Provide the [x, y] coordinate of the cell's center where the given text is located.  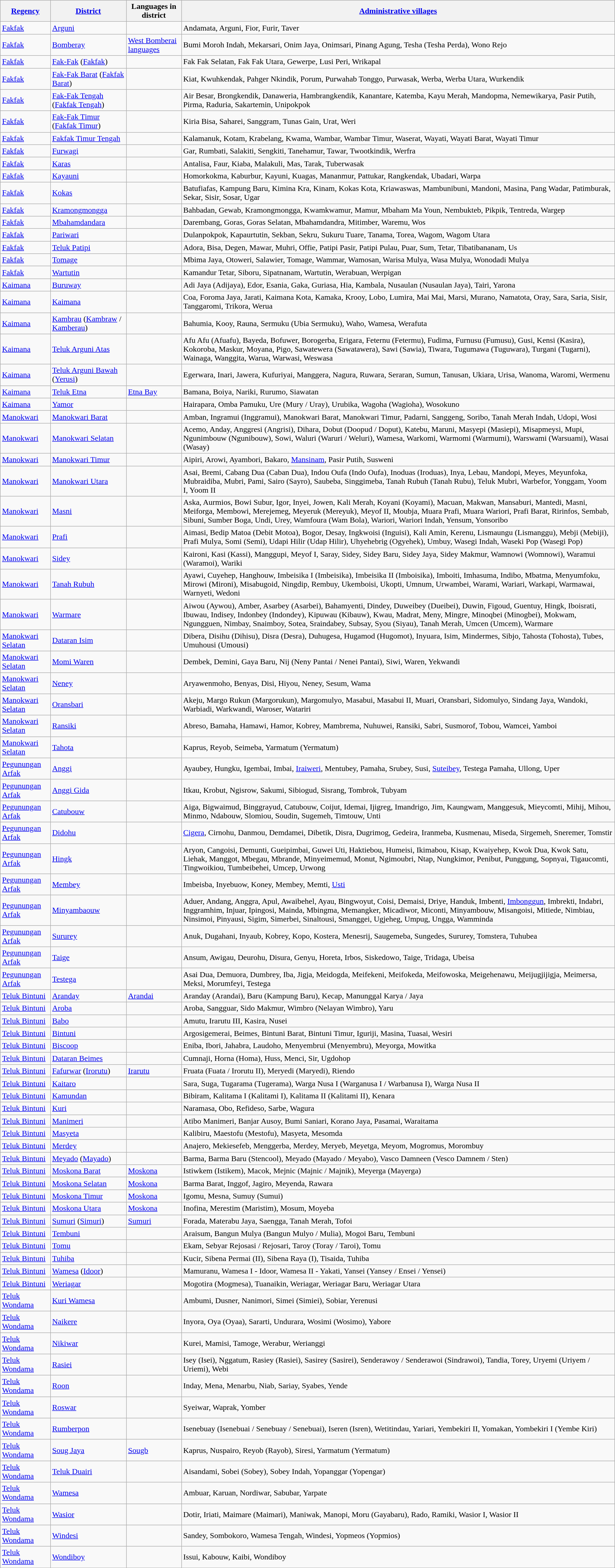
Hingk [88, 858]
Moskona Timur [88, 1196]
Tembuni [88, 1233]
Karas [88, 163]
Gar, Rumbati, Salakiti, Sengkiti, Tanehamur, Tawar, Twootkindik, Werfra [398, 151]
Sidey [88, 559]
Dataran Isim [88, 640]
Amban, Ingramui (Inggramui), Manokwari Barat, Manokwari Timur, Padarni, Sanggeng, Soribo, Tanah Merah Indah, Udopi, Wosi [398, 417]
Yamor [88, 404]
Atibo Manimeri, Banjar Ausoy, Bumi Saniari, Korano Jaya, Pasamai, Waraitama [398, 1121]
Aroba [88, 1008]
Batufiafas, Kampung Baru, Kimina Kra, Kinam, Kokas Kota, Kriawaswas, Mambunibuni, Mandoni, Masina, Pang Wadar, Patimburak, Sekar, Sisir, Sosar, Ugar [398, 193]
Irarutu [154, 1071]
Forada, Materabu Jaya, Saengga, Tanah Merah, Tofoi [398, 1221]
Didohu [88, 833]
Catubouw [88, 811]
Momi Waren [88, 662]
Aipiri, Arowi, Ayambori, Bakaro, Mansinam, Pasir Putih, Susweni [398, 459]
Amutu, Irarutu III, Kasira, Nusei [398, 1021]
Fak Fak Selatan, Fak Fak Utara, Gewerpe, Lusi Peri, Wrikapal [398, 62]
Isenebuay (Isenebuai / Senebuay / Senebuai), Iseren (Isren), Wetitindau, Yariari, Yembekiri II, Yomakan, Yombekiri I (Yembe Kiri) [398, 1429]
Egerwara, Inari, Jawera, Kufuriyai, Manggera, Nagura, Ruwara, Seraran, Sumun, Tanusan, Ukiara, Urisa, Wanoma, Waromi, Wermenu [398, 375]
Dibera, Disihu (Dihisu), Disra (Desra), Duhugesa, Hugamod (Hugomot), Inyuara, Isim, Mindermes, Sibjo, Tahosta (Tohosta), Tubes, Umuhousi (Umousi) [398, 640]
Manokwari Barat [88, 417]
Tahota [88, 747]
Kalibiru, Maestofu (Mestofu), Masyeta, Mesomda [398, 1134]
Antalisa, Faur, Kiaba, Malakuli, Mas, Tarak, Tuberwasak [398, 163]
Bahumia, Kooy, Rauna, Sermuku (Ubia Sermuku), Waho, Wamesa, Werafuta [398, 323]
Ayaubey, Hungku, Igembai, Imbai, Iraiweri, Mentubey, Pamaha, Srubey, Susi, Suteibey, Testega Pamaha, Ullong, Uper [398, 768]
Nikiwar [88, 1343]
Moskona Utara [88, 1208]
Naramasa, Obo, Refideso, Sarbe, Wagura [398, 1108]
Tanah Rubuh [88, 584]
Mbahamdandara [88, 222]
Imbeisba, Inyebuow, Koney, Membey, Memti, Usti [398, 885]
Moskona Selatan [88, 1183]
Fak-Fak Barat (Fakfak Barat) [88, 79]
Ambumi, Dusner, Nanimori, Simei (Simiei), Sobiar, Yerenusi [398, 1300]
Kaprus, Nuspairo, Reyob (Rayob), Siresi, Yarmatum (Yermatum) [398, 1450]
Regency [25, 11]
Anuk, Dugahani, Inyaub, Kobrey, Kopo, Kostera, Menesrij, Saugemeba, Sungedes, Sururey, Tomstera, Tuhubea [398, 936]
Masyeta [88, 1134]
Cigera, Cirnohu, Danmou, Demdamei, Dibetik, Disra, Dugrimog, Gedeira, Iranmeba, Kusmenau, Miseda, Sirgemeh, Sneremer, Tomstir [398, 833]
Aisandami, Sobei (Sobey), Sobey Indah, Yopanggar (Yopengar) [398, 1472]
Bahbadan, Gewab, Kramongmongga, Kwamkwamur, Mamur, Mbaham Ma Youn, Nembukteb, Pikpik, Tentreda, Wargep [398, 210]
Rasiei [88, 1365]
Andamata, Arguni, Fior, Furir, Taver [398, 28]
Eniba, Ibori, Jahabra, Laudoho, Menyembrui (Menyembru), Meyorga, Mowitka [398, 1046]
Anggi Gida [88, 790]
Mamuranu, Wamesa I - Idoor, Wamesa II - Yakati, Yansei (Yansey / Ensei / Yensei) [398, 1271]
Bamana, Boiya, Nariki, Rurumo, Siawatan [398, 392]
Kucir, Sibena Permai (II), Sibena Raya (I), Tisaida, Tuhiba [398, 1258]
Manokwari Timur [88, 459]
Kaironi, Kasi (Kassi), Manggupi, Meyof I, Saray, Sidey, Sidey Baru, Sidey Jaya, Sidey Makmur, Wamnowi (Womnowi), Waramui (Waramoi), Wariki [398, 559]
Teluk Duairi [88, 1472]
Meyado (Mayado) [88, 1158]
Inofina, Merestim (Maristim), Mosum, Moyeba [398, 1208]
Aryawenmoho, Benyas, Disi, Hiyou, Neney, Sesum, Wama [398, 683]
Teluk Patipi [88, 247]
Teluk Arguni Bawah (Yerusi) [88, 375]
Tomage [88, 260]
Kiria Bisa, Saharei, Sanggram, Tunas Gain, Urat, Weri [398, 122]
Bibiram, Kalitama I (Kalitami I), Kalitama II (Kalitami II), Kenara [398, 1096]
Weriagar [88, 1283]
Fak-Fak (Fakfak) [88, 62]
Manimeri [88, 1121]
Minyambaouw [88, 910]
Istiwkem (Istikem), Macok, Mejnic (Majnic / Majnik), Meyerga (Mayerga) [398, 1171]
Dotir, Iriati, Maimare (Maimari), Maniwak, Manopi, Moru (Gayabaru), Rado, Ramiki, Wasior I, Wasior II [398, 1514]
Sumuri [154, 1221]
Wartutin [88, 272]
Aranday [88, 996]
Babo [88, 1021]
Inyora, Oya (Oyaa), Sararti, Undurara, Wosimi (Wosimo), Yabore [398, 1322]
Languages in district [154, 11]
Anajero, Mekiesefeb, Menggerba, Merdey, Meryeb, Meyetga, Meyom, Mogromus, Morombuy [398, 1146]
Sururey [88, 936]
Kuri Wamesa [88, 1300]
Dulanpokpok, Kapaurtutin, Sekban, Sekru, Sukuru Tuare, Tanama, Torea, Wagom, Wagom Utara [398, 235]
Merdey [88, 1146]
Aroba, Sangguar, Sido Makmur, Wimbro (Nelayan Wimbro), Yaru [398, 1008]
Bomberay [88, 45]
Soug Jaya [88, 1450]
Kayauni [88, 176]
Roswar [88, 1407]
Fak-Fak Tengah (Fakfak Tengah) [88, 100]
Bintuni [88, 1033]
Kramongmongga [88, 210]
Moskona Barat [88, 1171]
Oransbari [88, 705]
Fafurwar (Irorutu) [88, 1071]
Mogotira (Mogmesa), Tuanaikin, Weriagar, Weriagar Baru, Weriagar Utara [398, 1283]
Ekam, Sebyar Rejosasi / Rejosari, Taroy (Toray / Taroi), Tomu [398, 1246]
Fruata (Fuata / Irorutu II), Meryedi (Maryedi), Riendo [398, 1071]
Adora, Bisa, Degen, Mawar, Muhri, Offie, Patipi Pasir, Patipi Pulau, Puar, Sum, Tetar, Tibatibananam, Us [398, 247]
Homorkokma, Kaburbur, Kayuni, Kuagas, Mananmur, Pattukar, Rangkendak, Ubadari, Warpa [398, 176]
Sandey, Sombokoro, Wamesa Tengah, Windesi, Yopmeos (Yopmios) [398, 1535]
Araisum, Bangun Mulya (Bangun Mulyo / Mulia), Mogoi Baru, Tembuni [398, 1233]
Warmare [88, 615]
Barma Barat, Inggof, Jagiro, Meyenda, Rawara [398, 1183]
Kurei, Mamisi, Tamoge, Werabur, Werianggi [398, 1343]
Mbima Jaya, Otoweri, Salawier, Tomage, Wammar, Wamosan, Warisa Mulya, Wasa Mulya, Wonodadi Mulya [398, 260]
Fak-Fak Timur (Fakfak Timur) [88, 122]
Ransiki [88, 726]
Arandai [154, 996]
Issui, Kabouw, Kaibi, Wondiboy [398, 1557]
Darembang, Goras, Goras Selatan, Mbahamdandra, Mitimber, Waremu, Wos [398, 222]
Adi Jaya (Adijaya), Edor, Esania, Gaka, Guriasa, Hia, Kambala, Nusaulan (Nusaulan Jaya), Tairi, Yarona [398, 285]
Hairapara, Omba Pamuku, Ure (Mury / Uray), Urubika, Wagoha (Wagioha), Wosokuno [398, 404]
Sougb [154, 1450]
Kaitaro [88, 1083]
Isey (Isei), Nggatum, Rasiey (Rasiei), Sasirey (Sasirei), Senderawoy / Senderawoi (Sindrawoi), Tandia, Torey, Uryemi (Uriyem / Uriemi), Webi [398, 1365]
Furwagi [88, 151]
Windesi [88, 1535]
Fakfak Timur Tengah [88, 138]
Rumberpon [88, 1429]
Arguni [88, 28]
Pariwari [88, 235]
Kokas [88, 193]
Wamesa [88, 1493]
Prafi [88, 537]
Wondiboy [88, 1557]
Kamandur Tetar, Siboru, Sipatnanam, Wartutin, Werabuan, Werpigan [398, 272]
Argosigemerai, Beimes, Bintuni Barat, Bintuni Timur, Iguriji, Masina, Tuasai, Wesiri [398, 1033]
West Bomberai languages [154, 45]
Kaprus, Reyob, Seimeba, Yarmatum (Yermatum) [398, 747]
Membey [88, 885]
Wamesa (Idoor) [88, 1271]
Sumuri (Simuri) [88, 1221]
Teluk Etna [88, 392]
Manokwari Utara [88, 481]
Wasior [88, 1514]
Administrative villages [398, 11]
Abreso, Bamaha, Hamawi, Hamor, Kobrey, Mambrema, Nuhuwei, Ransiki, Sabri, Susmorof, Tobou, Wamcei, Yamboi [398, 726]
Cumnaji, Horna (Homa), Huss, Menci, Sir, Ugdohop [398, 1058]
Naikere [88, 1322]
Barma, Barma Baru (Stencool), Meyado (Mayado / Meyabo), Vasco Damneen (Vesco Damnem / Sten) [398, 1158]
Ansum, Awigau, Deurohu, Disura, Genyu, Horeta, Irbos, Siskedowo, Taige, Tridaga, Ubeisa [398, 958]
Syeiwar, Waprak, Yomber [398, 1407]
Anggi [88, 768]
Kuri [88, 1108]
Bumi Moroh Indah, Mekarsari, Onim Jaya, Onimsari, Pinang Agung, Tesha (Tesha Perda), Wono Rejo [398, 45]
Itkau, Krobut, Ngisrow, Sakumi, Sibiogud, Sisrang, Tombrok, Tubyam [398, 790]
Igomu, Mesna, Sumuy (Sumui) [398, 1196]
Roon [88, 1386]
Tuhiba [88, 1258]
Inday, Mena, Menarbu, Niab, Sariay, Syabes, Yende [398, 1386]
Buruway [88, 285]
Testega [88, 979]
Tomu [88, 1246]
Kiat, Kwuhkendak, Pahger Nkindik, Porum, Purwahab Tonggo, Purwasak, Werba, Werba Utara, Wurkendik [398, 79]
Ambuar, Karuan, Nordiwar, Sabubar, Yarpate [398, 1493]
Aranday (Arandai), Baru (Kampung Baru), Kecap, Manunggal Karya / Jaya [398, 996]
Kambrau (Kambraw / Kamberau) [88, 323]
Neney [88, 683]
Dataran Beimes [88, 1058]
Dembek, Demini, Gaya Baru, Nij (Neny Pantai / Nenei Pantai), Siwi, Waren, Yekwandi [398, 662]
Masni [88, 511]
Sara, Suga, Tugarama (Tugerama), Warga Nusa I (Warganusa I / Warbanusa I), Warga Nusa II [398, 1083]
Kalamanuk, Kotam, Krabelang, Kwama, Wambar, Wambar Timur, Waserat, Wayati, Wayati Barat, Wayati Timur [398, 138]
Etna Bay [154, 392]
District [88, 11]
Teluk Arguni Atas [88, 349]
Biscoop [88, 1046]
Asai Dua, Demuora, Dumbrey, Iba, Jigja, Meidogda, Meifekeni, Meifokeda, Meifowoska, Meigehenawu, Meijugjijigja, Meimersa, Meksi, Morumfeyi, Testega [398, 979]
Kamundan [88, 1096]
Taige [88, 958]
